From the cell containing the given text, extract its center point as [X, Y] coordinate. 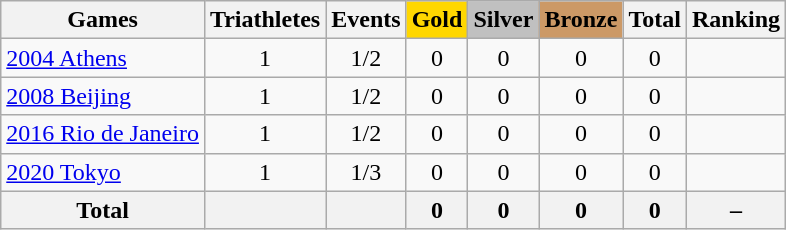
Events [366, 20]
2016 Rio de Janeiro [103, 134]
Ranking [736, 20]
Games [103, 20]
Bronze [581, 20]
– [736, 210]
2004 Athens [103, 58]
Silver [504, 20]
2020 Tokyo [103, 172]
Gold [437, 20]
2008 Beijing [103, 96]
Triathletes [264, 20]
1/3 [366, 172]
